Output the (x, y) coordinate of the center of the cell containing the given text.  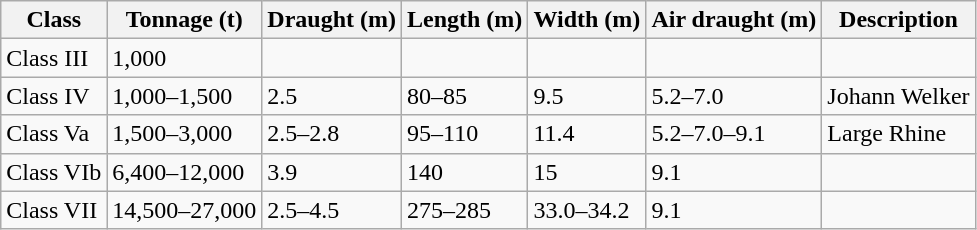
275–285 (464, 210)
5.2–7.0–9.1 (734, 134)
5.2–7.0 (734, 96)
1,500–3,000 (184, 134)
Air draught (m) (734, 20)
2.5–4.5 (332, 210)
33.0–34.2 (587, 210)
Width (m) (587, 20)
80–85 (464, 96)
11.4 (587, 134)
Large Rhine (898, 134)
6,400–12,000 (184, 172)
Johann Welker (898, 96)
3.9 (332, 172)
Class (54, 20)
2.5 (332, 96)
Class III (54, 58)
Class Va (54, 134)
Draught (m) (332, 20)
Class VII (54, 210)
1,000–1,500 (184, 96)
15 (587, 172)
Class VIb (54, 172)
Tonnage (t) (184, 20)
Description (898, 20)
140 (464, 172)
14,500–27,000 (184, 210)
9.5 (587, 96)
Class IV (54, 96)
95–110 (464, 134)
1,000 (184, 58)
2.5–2.8 (332, 134)
Length (m) (464, 20)
